Locate the cell with the specified text and output its (x, y) center coordinate. 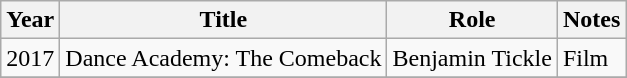
Notes (591, 20)
Benjamin Tickle (472, 58)
Dance Academy: The Comeback (224, 58)
Year (30, 20)
Title (224, 20)
Film (591, 58)
2017 (30, 58)
Role (472, 20)
